Return the (x, y) coordinate for the center point of the cell that contains the specified text.  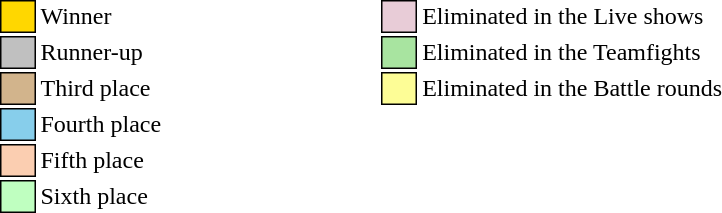
Third place (101, 88)
Runner-up (101, 52)
Fifth place (101, 160)
Winner (101, 16)
Sixth place (101, 196)
Fourth place (101, 124)
